Return (x, y) of the center of cell containing provided text 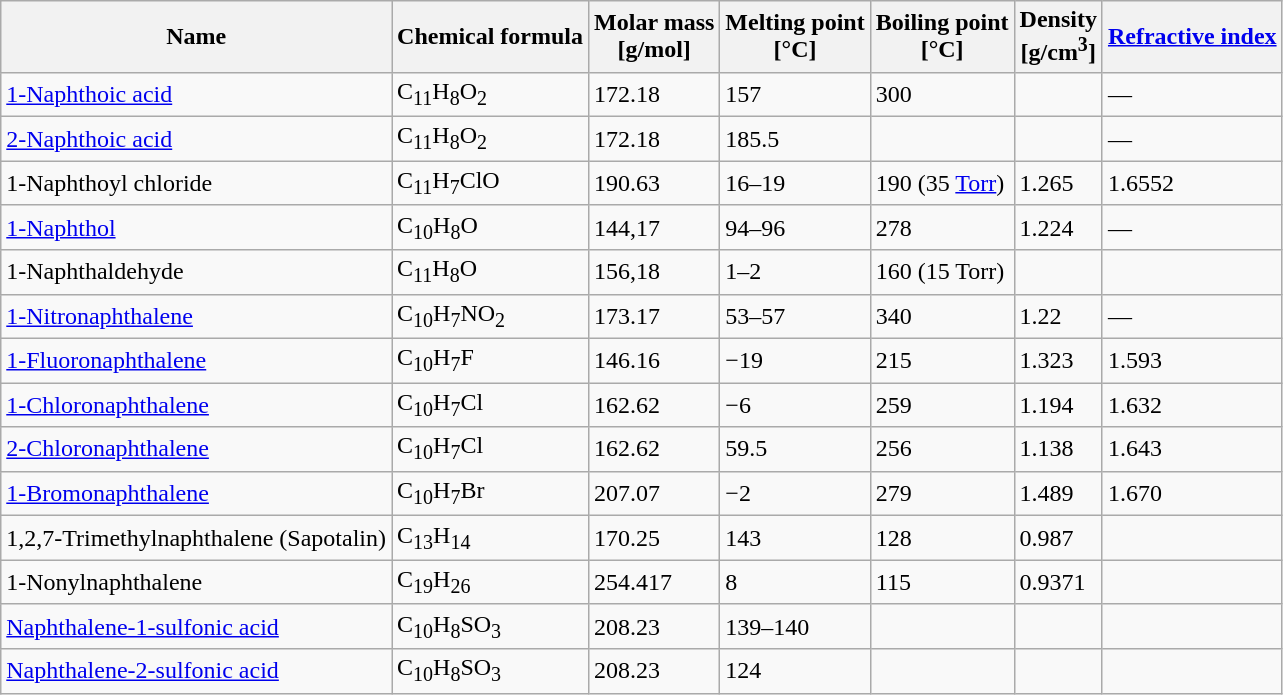
160 (15 Torr) (942, 272)
1.22 (1058, 316)
94–96 (795, 227)
Melting point[°C] (795, 37)
Naphthalene-1-sulfonic acid (196, 626)
254.417 (654, 582)
0.987 (1058, 538)
1-Nitronaphthalene (196, 316)
8 (795, 582)
1.194 (1058, 405)
16–19 (795, 183)
1.138 (1058, 449)
124 (795, 671)
146.16 (654, 360)
139–140 (795, 626)
300 (942, 94)
1.323 (1058, 360)
C19H26 (490, 582)
278 (942, 227)
1.224 (1058, 227)
1-Naphthol (196, 227)
Chemical formula (490, 37)
207.07 (654, 493)
190 (35 Torr) (942, 183)
1–2 (795, 272)
170.25 (654, 538)
1-Nonylnaphthalene (196, 582)
Molar mass[g/mol] (654, 37)
190.63 (654, 183)
1.670 (1192, 493)
156,18 (654, 272)
340 (942, 316)
Boiling point[°C] (942, 37)
143 (795, 538)
C10H7Br (490, 493)
−6 (795, 405)
C11H8O (490, 272)
1.6552 (1192, 183)
1-Chloronaphthalene (196, 405)
1-Naphthaldehyde (196, 272)
2-Chloronaphthalene (196, 449)
1-Naphthoic acid (196, 94)
C11H7ClO (490, 183)
256 (942, 449)
1.593 (1192, 360)
1-Naphthoyl chloride (196, 183)
1-Bromonaphthalene (196, 493)
−19 (795, 360)
53–57 (795, 316)
−2 (795, 493)
173.17 (654, 316)
259 (942, 405)
279 (942, 493)
1,2,7-Trimethylnaphthalene (Sapotalin) (196, 538)
Naphthalene-2-sulfonic acid (196, 671)
1.643 (1192, 449)
Name (196, 37)
157 (795, 94)
115 (942, 582)
1.265 (1058, 183)
0.9371 (1058, 582)
1.489 (1058, 493)
59.5 (795, 449)
144,17 (654, 227)
C10H8O (490, 227)
C10H7F (490, 360)
1-Fluoronaphthalene (196, 360)
1.632 (1192, 405)
128 (942, 538)
Refractive index (1192, 37)
C13H14 (490, 538)
C10H7NO2 (490, 316)
2-Naphthoic acid (196, 139)
215 (942, 360)
Density[g/cm3] (1058, 37)
185.5 (795, 139)
